Determine the [X, Y] coordinate at the center of the cell enclosing the given text.  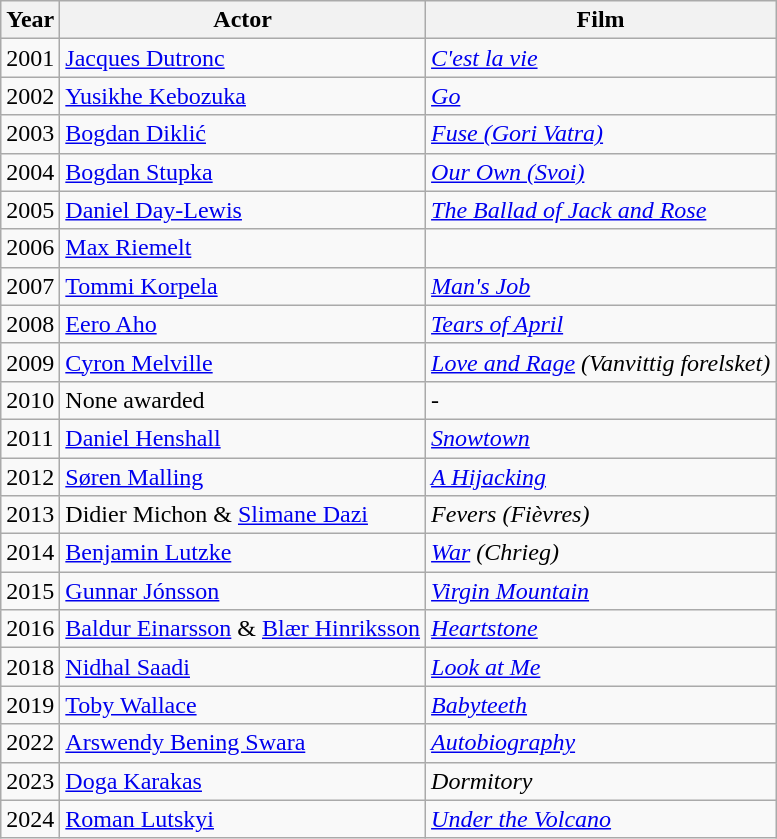
Film [601, 20]
Gunnar Jónsson [243, 591]
Benjamin Lutzke [243, 553]
2023 [30, 781]
- [601, 400]
Man's Job [601, 286]
Eero Aho [243, 324]
2006 [30, 248]
Daniel Henshall [243, 438]
2005 [30, 210]
Go [601, 96]
2003 [30, 134]
Look at Me [601, 667]
Tears of April [601, 324]
2004 [30, 172]
Heartstone [601, 629]
2011 [30, 438]
2014 [30, 553]
Under the Volcano [601, 819]
Søren Malling [243, 477]
2016 [30, 629]
Cyron Melville [243, 362]
Dormitory [601, 781]
Babyteeth [601, 705]
Toby Wallace [243, 705]
2002 [30, 96]
Nidhal Saadi [243, 667]
Baldur Einarsson & Blær Hinriksson [243, 629]
Jacques Dutronc [243, 58]
2008 [30, 324]
2024 [30, 819]
2001 [30, 58]
Yusikhe Kebozuka [243, 96]
2022 [30, 743]
Bogdan Diklić [243, 134]
Year [30, 20]
Love and Rage (Vanvittig forelsket) [601, 362]
2019 [30, 705]
2010 [30, 400]
Actor [243, 20]
C'est la vie [601, 58]
2009 [30, 362]
Snowtown [601, 438]
Our Own (Svoi) [601, 172]
2007 [30, 286]
2015 [30, 591]
2018 [30, 667]
Autobiography [601, 743]
The Ballad of Jack and Rose [601, 210]
Bogdan Stupka [243, 172]
None awarded [243, 400]
2012 [30, 477]
War (Chrieg) [601, 553]
A Hijacking [601, 477]
Daniel Day-Lewis [243, 210]
Doga Karakas [243, 781]
Roman Lutskyi [243, 819]
Virgin Mountain [601, 591]
Fevers (Fièvres) [601, 515]
Tommi Korpela [243, 286]
Didier Michon & Slimane Dazi [243, 515]
Fuse (Gori Vatra) [601, 134]
Arswendy Bening Swara [243, 743]
Max Riemelt [243, 248]
2013 [30, 515]
